Find where the given text appears and provide that cell's center as [X, Y] coordinate. 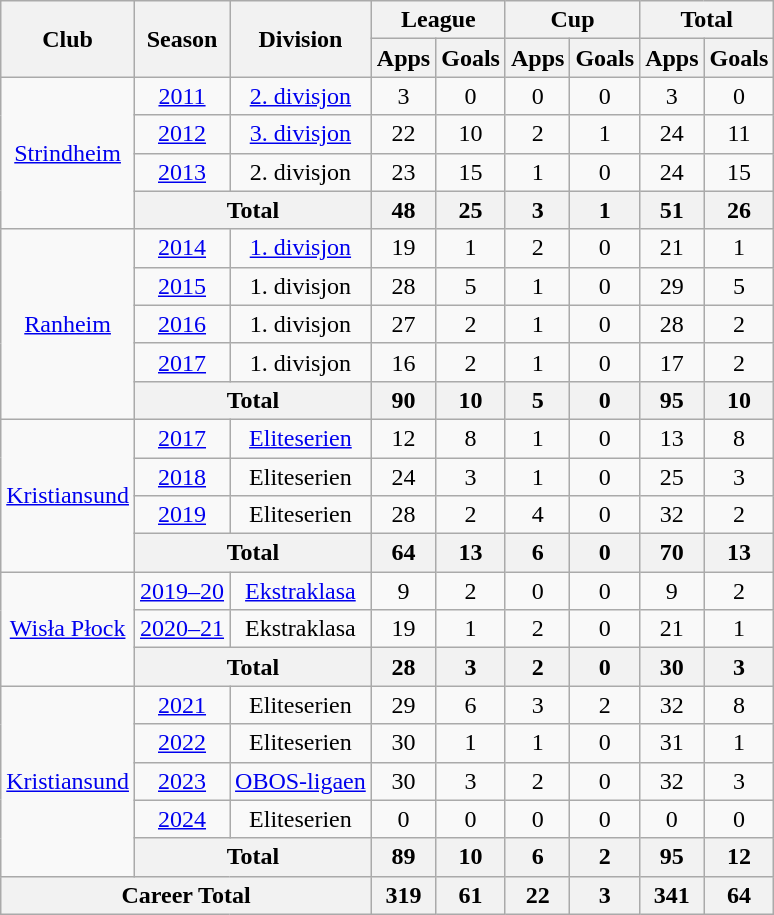
17 [672, 362]
OBOS-ligaen [301, 781]
League [438, 20]
2019–20 [182, 591]
89 [403, 857]
Wisła Płock [68, 629]
341 [672, 895]
2022 [182, 743]
2021 [182, 705]
319 [403, 895]
2012 [182, 134]
2011 [182, 96]
Ranheim [68, 324]
90 [403, 400]
23 [403, 172]
27 [403, 324]
Club [68, 39]
Cup [572, 20]
51 [672, 210]
2015 [182, 286]
2019 [182, 515]
2013 [182, 172]
Strindheim [68, 153]
Season [182, 39]
70 [672, 553]
2024 [182, 819]
16 [403, 362]
11 [739, 134]
48 [403, 210]
4 [537, 515]
2023 [182, 781]
Division [301, 39]
61 [471, 895]
3. divisjon [301, 134]
2016 [182, 324]
31 [672, 743]
2018 [182, 477]
2014 [182, 248]
Career Total [186, 895]
2020–21 [182, 629]
26 [739, 210]
